Scan for the cell matching the given text and deliver its [x, y] coordinate at center. 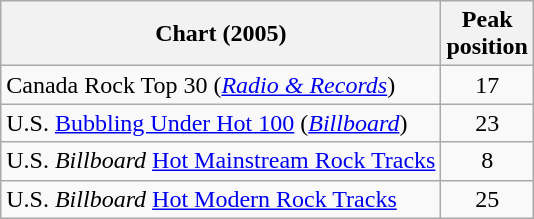
Canada Rock Top 30 (Radio & Records) [221, 85]
8 [487, 161]
U.S. Bubbling Under Hot 100 (Billboard) [221, 123]
Chart (2005) [221, 34]
23 [487, 123]
U.S. Billboard Hot Modern Rock Tracks [221, 199]
25 [487, 199]
17 [487, 85]
Peakposition [487, 34]
U.S. Billboard Hot Mainstream Rock Tracks [221, 161]
